Find where the given text appears and provide that cell's center as [X, Y] coordinate. 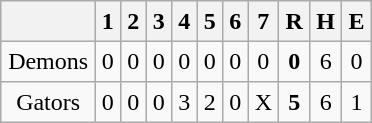
X [264, 102]
Gators [48, 102]
R [294, 21]
7 [264, 21]
4 [184, 21]
E [357, 21]
H [326, 21]
Demons [48, 61]
